Return (X, Y) of the center of cell containing provided text 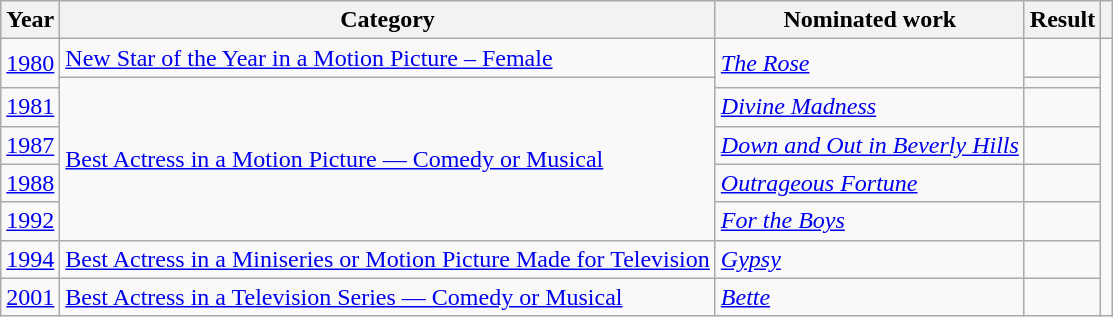
Best Actress in a Miniseries or Motion Picture Made for Television (388, 259)
Gypsy (870, 259)
1988 (30, 183)
2001 (30, 297)
1992 (30, 221)
Down and Out in Beverly Hills (870, 145)
1994 (30, 259)
Outrageous Fortune (870, 183)
New Star of the Year in a Motion Picture – Female (388, 58)
Year (30, 20)
1981 (30, 107)
Category (388, 20)
Bette (870, 297)
Best Actress in a Television Series — Comedy or Musical (388, 297)
Best Actress in a Motion Picture — Comedy or Musical (388, 158)
1987 (30, 145)
1980 (30, 64)
Result (1062, 20)
The Rose (870, 64)
Divine Madness (870, 107)
Nominated work (870, 20)
For the Boys (870, 221)
